Identify which cell holds the provided text, then report its (x, y) central coordinate. 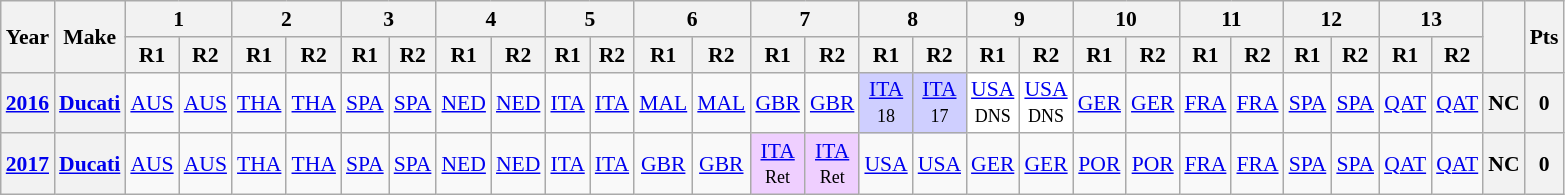
9 (1020, 19)
5 (590, 19)
4 (490, 19)
2016 (28, 102)
Year (28, 36)
6 (692, 19)
2 (286, 19)
7 (804, 19)
11 (1231, 19)
10 (1126, 19)
1 (178, 19)
ITA18 (886, 102)
Make (90, 36)
8 (912, 19)
Pts (1544, 36)
3 (388, 19)
2017 (28, 164)
ITA17 (940, 102)
13 (1431, 19)
12 (1332, 19)
